Provide the [X, Y] coordinate of the cell's center where the given text is located.  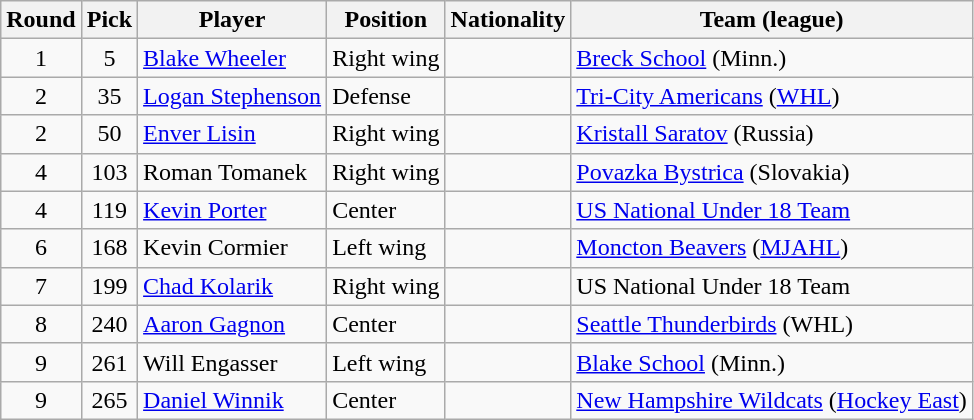
261 [109, 362]
Will Engasser [232, 362]
Povazka Bystrica (Slovakia) [772, 172]
119 [109, 210]
Enver Lisin [232, 134]
Roman Tomanek [232, 172]
50 [109, 134]
Seattle Thunderbirds (WHL) [772, 324]
265 [109, 400]
Kristall Saratov (Russia) [772, 134]
Round [41, 20]
Chad Kolarik [232, 286]
103 [109, 172]
Logan Stephenson [232, 96]
Kevin Porter [232, 210]
Daniel Winnik [232, 400]
Player [232, 20]
6 [41, 248]
Pick [109, 20]
Tri-City Americans (WHL) [772, 96]
Nationality [508, 20]
Defense [386, 96]
Aaron Gagnon [232, 324]
Kevin Cormier [232, 248]
199 [109, 286]
Position [386, 20]
240 [109, 324]
Blake School (Minn.) [772, 362]
Moncton Beavers (MJAHL) [772, 248]
Breck School (Minn.) [772, 58]
1 [41, 58]
New Hampshire Wildcats (Hockey East) [772, 400]
Team (league) [772, 20]
5 [109, 58]
8 [41, 324]
7 [41, 286]
Blake Wheeler [232, 58]
35 [109, 96]
168 [109, 248]
